Scan for the cell matching the given text and deliver its (X, Y) coordinate at center. 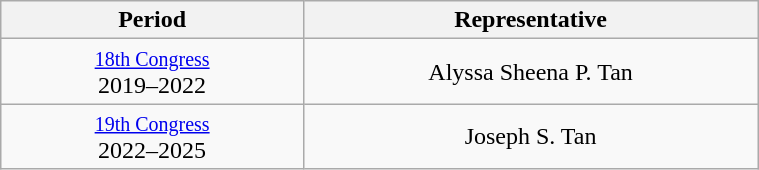
Period (152, 20)
Alyssa Sheena P. Tan (530, 72)
19th Congress2022–2025 (152, 136)
Representative (530, 20)
Joseph S. Tan (530, 136)
18th Congress2019–2022 (152, 72)
